Determine the [X, Y] coordinate at the center of the cell enclosing the given text.  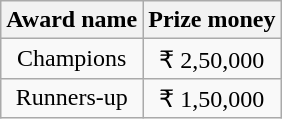
Champions [72, 59]
Award name [72, 20]
Runners-up [72, 98]
₹ 1,50,000 [212, 98]
Prize money [212, 20]
₹ 2,50,000 [212, 59]
